Scan for the cell matching the given text and deliver its (X, Y) coordinate at center. 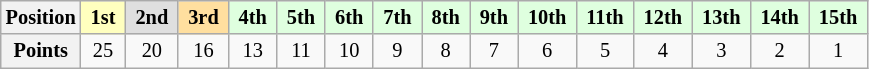
3rd (203, 17)
6th (349, 17)
1 (838, 51)
7th (397, 17)
11th (604, 17)
7 (494, 51)
12th (663, 17)
4th (253, 17)
8th (446, 17)
13th (721, 17)
Position (41, 17)
14th (779, 17)
Points (41, 51)
20 (152, 51)
16 (203, 51)
6 (547, 51)
1st (104, 17)
3 (721, 51)
5th (301, 17)
5 (604, 51)
2nd (152, 17)
10th (547, 17)
25 (104, 51)
9th (494, 17)
9 (397, 51)
11 (301, 51)
10 (349, 51)
8 (446, 51)
4 (663, 51)
15th (838, 17)
13 (253, 51)
2 (779, 51)
